Locate the cell with the specified text and output its (x, y) center coordinate. 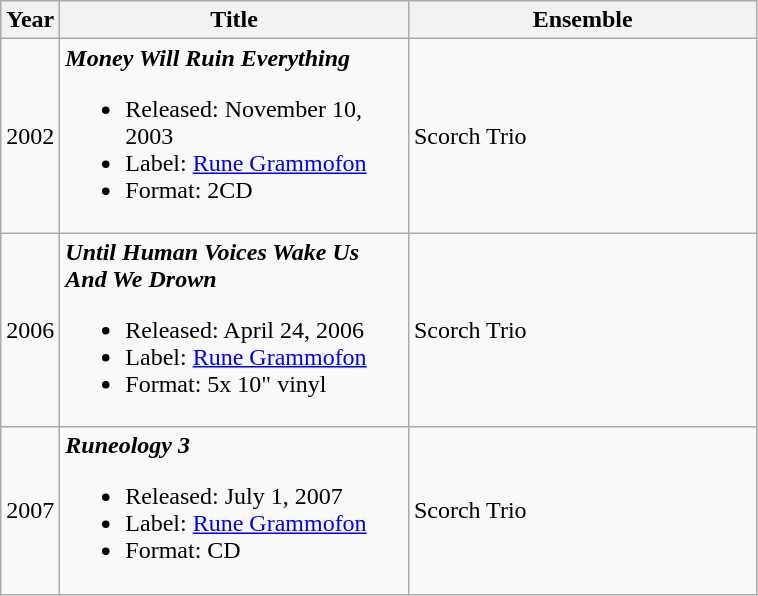
2007 (30, 510)
2006 (30, 330)
Title (234, 20)
Year (30, 20)
2002 (30, 136)
Ensemble (582, 20)
Money Will Ruin EverythingReleased: November 10, 2003Label: Rune Grammofon Format: 2CD (234, 136)
Runeology 3Released: July 1, 2007Label: Rune Grammofon Format: CD (234, 510)
Until Human Voices Wake Us And We DrownReleased: April 24, 2006Label: Rune Grammofon Format: 5x 10" vinyl (234, 330)
